Return the (X, Y) coordinate for the center point of the cell that contains the specified text.  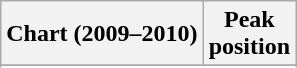
Chart (2009–2010) (102, 34)
Peakposition (249, 34)
